Return [x, y] of the center of cell containing provided text 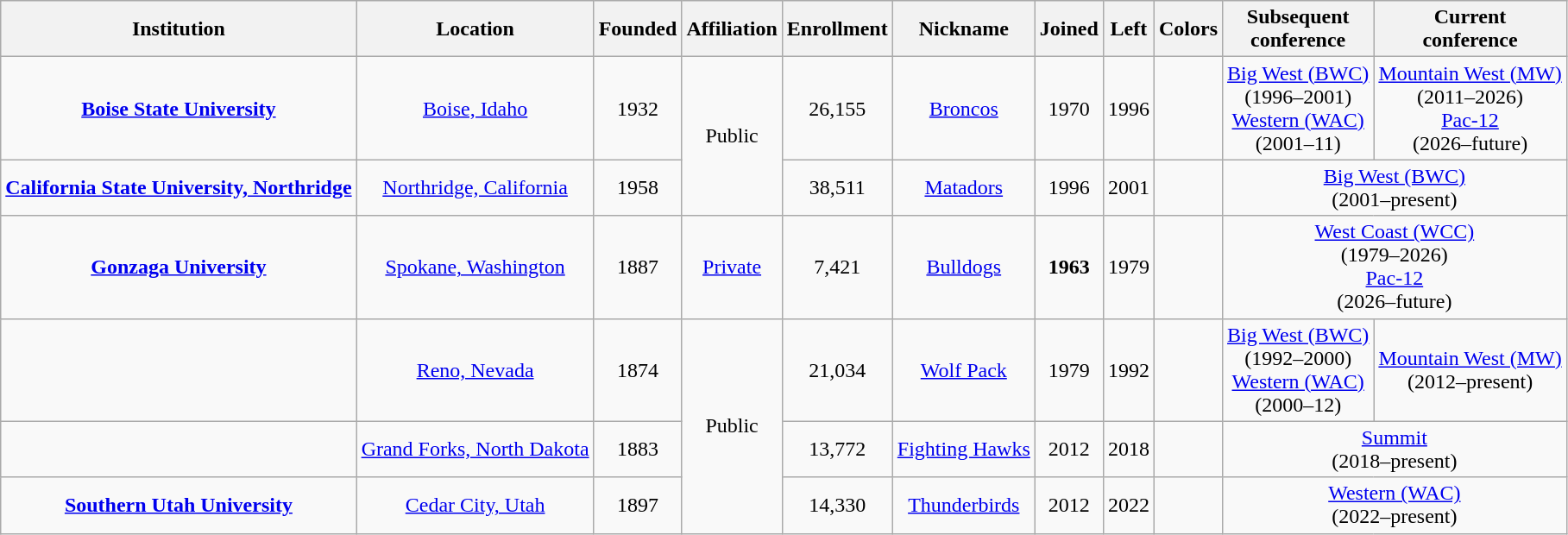
13,772 [837, 449]
1958 [638, 188]
Private [732, 267]
Reno, Nevada [475, 369]
Thunderbirds [963, 506]
California State University, Northridge [179, 188]
1887 [638, 267]
2018 [1129, 449]
Spokane, Washington [475, 267]
Matadors [963, 188]
Location [475, 29]
Mountain West (MW)(2012–present) [1470, 369]
West Coast (WCC)(1979–2026)Pac-12(2026–future) [1395, 267]
Boise, Idaho [475, 109]
Enrollment [837, 29]
Broncos [963, 109]
Affiliation [732, 29]
Currentconference [1470, 29]
Nickname [963, 29]
Big West (BWC)(1996–2001)Western (WAC)(2001–11) [1298, 109]
Wolf Pack [963, 369]
Fighting Hawks [963, 449]
1897 [638, 506]
Grand Forks, North Dakota [475, 449]
Joined [1068, 29]
Bulldogs [963, 267]
Boise State University [179, 109]
1963 [1068, 267]
Founded [638, 29]
Subsequentconference [1298, 29]
Western (WAC)(2022–present) [1395, 506]
1883 [638, 449]
1992 [1129, 369]
Northridge, California [475, 188]
14,330 [837, 506]
Colors [1187, 29]
Mountain West (MW)(2011–2026)Pac-12(2026–future) [1470, 109]
1874 [638, 369]
7,421 [837, 267]
Gonzaga University [179, 267]
38,511 [837, 188]
2001 [1129, 188]
2022 [1129, 506]
1932 [638, 109]
Institution [179, 29]
Southern Utah University [179, 506]
Big West (BWC)(2001–present) [1395, 188]
Big West (BWC)(1992–2000)Western (WAC)(2000–12) [1298, 369]
Summit(2018–present) [1395, 449]
Cedar City, Utah [475, 506]
21,034 [837, 369]
Left [1129, 29]
26,155 [837, 109]
1970 [1068, 109]
